Determine the [X, Y] coordinate at the center of the cell enclosing the given text.  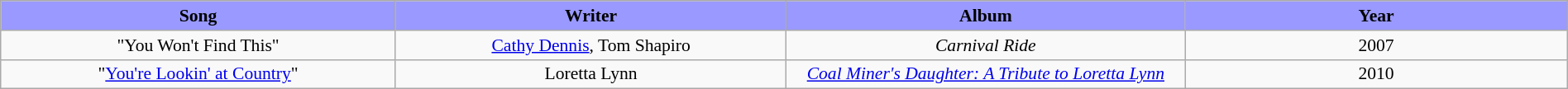
Song [198, 16]
Coal Miner's Daughter: A Tribute to Loretta Lynn [986, 74]
Carnival Ride [986, 44]
"You're Lookin' at Country" [198, 74]
Writer [590, 16]
Year [1376, 16]
Loretta Lynn [590, 74]
Cathy Dennis, Tom Shapiro [590, 44]
2010 [1376, 74]
2007 [1376, 44]
Album [986, 16]
"You Won't Find This" [198, 44]
